Locate the cell with the specified text and output its (X, Y) center coordinate. 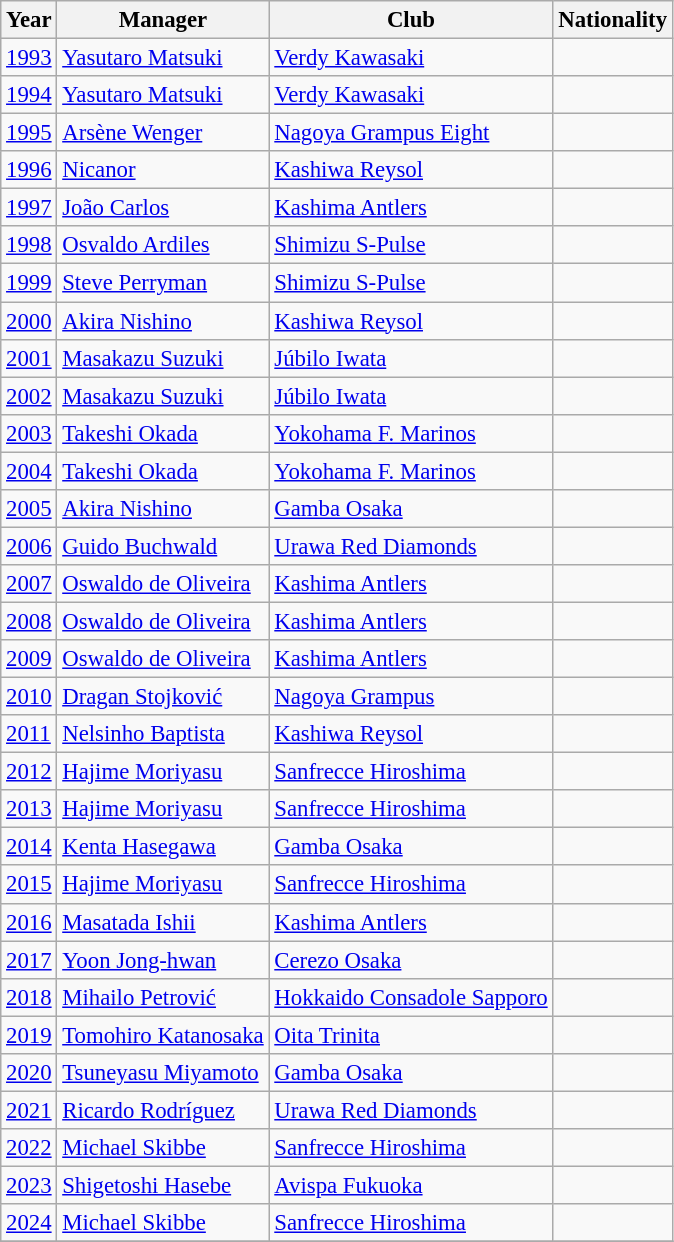
2002 (29, 396)
Steve Perryman (163, 283)
Kenta Hasegawa (163, 847)
2000 (29, 321)
1996 (29, 170)
Year (29, 20)
Yoon Jong-hwan (163, 960)
Mihailo Petrović (163, 997)
1993 (29, 58)
2001 (29, 358)
2024 (29, 1223)
2007 (29, 584)
Nicanor (163, 170)
2009 (29, 659)
1999 (29, 283)
Shigetoshi Hasebe (163, 1185)
2006 (29, 546)
Tsuneyasu Miyamoto (163, 1073)
2005 (29, 509)
Nagoya Grampus Eight (411, 133)
2016 (29, 922)
Tomohiro Katanosaka (163, 1035)
2023 (29, 1185)
Hokkaido Consadole Sapporo (411, 997)
2019 (29, 1035)
Masatada Ishii (163, 922)
2004 (29, 471)
2017 (29, 960)
2015 (29, 885)
Ricardo Rodríguez (163, 1110)
Dragan Stojković (163, 697)
João Carlos (163, 208)
2021 (29, 1110)
Osvaldo Ardiles (163, 245)
Nationality (612, 20)
Oita Trinita (411, 1035)
1995 (29, 133)
Guido Buchwald (163, 546)
Nelsinho Baptista (163, 734)
Cerezo Osaka (411, 960)
2012 (29, 772)
Avispa Fukuoka (411, 1185)
2020 (29, 1073)
Club (411, 20)
Arsène Wenger (163, 133)
2013 (29, 809)
1994 (29, 95)
2014 (29, 847)
1998 (29, 245)
1997 (29, 208)
2018 (29, 997)
2008 (29, 621)
Manager (163, 20)
2022 (29, 1148)
2003 (29, 433)
Nagoya Grampus (411, 697)
2010 (29, 697)
2011 (29, 734)
